For the text-containing cell, return its midpoint in [X, Y] coordinate format. 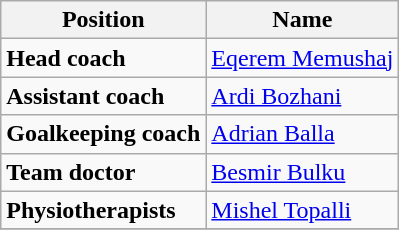
Besmir Bulku [302, 172]
Adrian Balla [302, 134]
Team doctor [104, 172]
Eqerem Memushaj [302, 58]
Physiotherapists [104, 210]
Head coach [104, 58]
Goalkeeping coach [104, 134]
Position [104, 20]
Name [302, 20]
Ardi Bozhani [302, 96]
Mishel Topalli [302, 210]
Assistant coach [104, 96]
